Pinpoint the cell where the given text exists, returning its (x, y) midpoint coordinate. 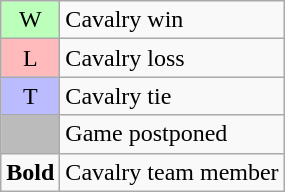
Cavalry win (172, 20)
Cavalry loss (172, 58)
T (30, 96)
Cavalry tie (172, 96)
Game postponed (172, 134)
Cavalry team member (172, 172)
L (30, 58)
W (30, 20)
Bold (30, 172)
